Return [x, y] of the center of cell containing provided text 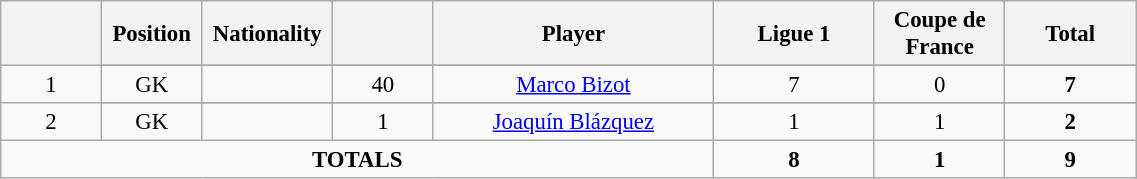
Position [152, 34]
40 [384, 85]
0 [940, 85]
Nationality [268, 34]
Coupe de France [940, 34]
Joaquín Blázquez [574, 122]
Player [574, 34]
Ligue 1 [794, 34]
9 [1070, 160]
TOTALS [358, 160]
8 [794, 160]
Total [1070, 34]
Marco Bizot [574, 85]
